Return the [x, y] coordinate for the center point of the cell that contains the specified text.  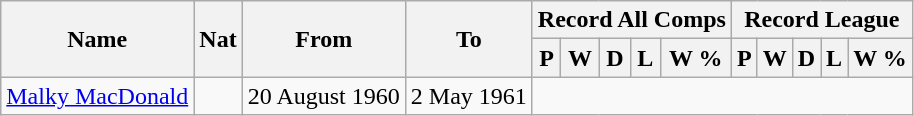
From [324, 39]
Record League [822, 20]
Record All Comps [632, 20]
To [468, 39]
Nat [218, 39]
Name [98, 39]
Malky MacDonald [98, 96]
20 August 1960 [324, 96]
2 May 1961 [468, 96]
